Return the (X, Y) coordinate for the center point of the cell that contains the specified text.  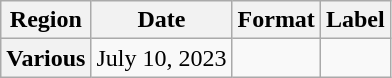
Date (162, 20)
Region (46, 20)
July 10, 2023 (162, 58)
Format (276, 20)
Various (46, 58)
Label (355, 20)
